Identify which cell holds the provided text, then report its (X, Y) central coordinate. 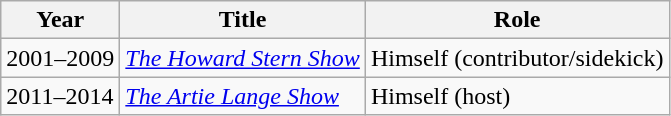
The Artie Lange Show (243, 96)
Title (243, 20)
The Howard Stern Show (243, 58)
Role (517, 20)
Himself (contributor/sidekick) (517, 58)
Year (60, 20)
Himself (host) (517, 96)
2001–2009 (60, 58)
2011–2014 (60, 96)
